Provide the [X, Y] coordinate of the cell's center where the given text is located.  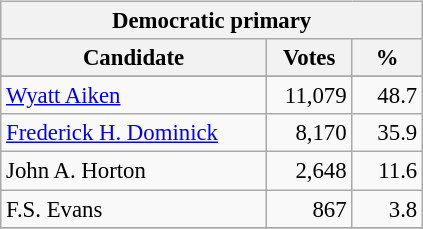
F.S. Evans [134, 209]
Votes [309, 58]
% [388, 58]
867 [309, 209]
11,079 [309, 96]
11.6 [388, 171]
Candidate [134, 58]
2,648 [309, 171]
Democratic primary [212, 21]
Wyatt Aiken [134, 96]
John A. Horton [134, 171]
35.9 [388, 133]
Frederick H. Dominick [134, 133]
8,170 [309, 133]
48.7 [388, 96]
3.8 [388, 209]
